Output the [X, Y] coordinate of the center of the cell containing the given text.  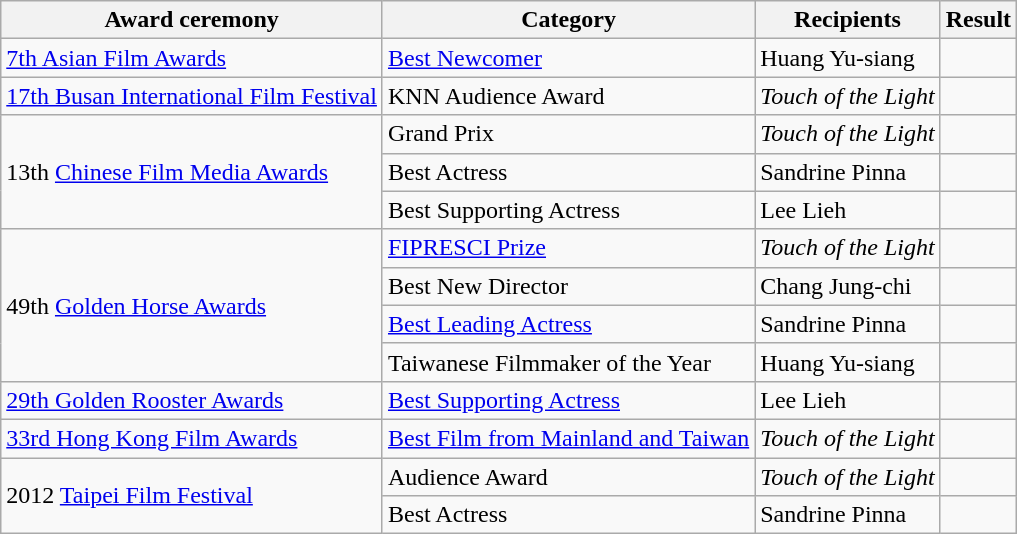
Audience Award [568, 477]
Best Film from Mainland and Taiwan [568, 438]
13th Chinese Film Media Awards [192, 172]
KNN Audience Award [568, 96]
Chang Jung-chi [848, 286]
7th Asian Film Awards [192, 58]
Award ceremony [192, 20]
FIPRESCI Prize [568, 248]
2012 Taipei Film Festival [192, 496]
Result [978, 20]
Recipients [848, 20]
Best Newcomer [568, 58]
Best New Director [568, 286]
Grand Prix [568, 134]
29th Golden Rooster Awards [192, 400]
17th Busan International Film Festival [192, 96]
Best Leading Actress [568, 324]
Category [568, 20]
49th Golden Horse Awards [192, 305]
33rd Hong Kong Film Awards [192, 438]
Taiwanese Filmmaker of the Year [568, 362]
